Locate the cell with the specified text and output its [X, Y] center coordinate. 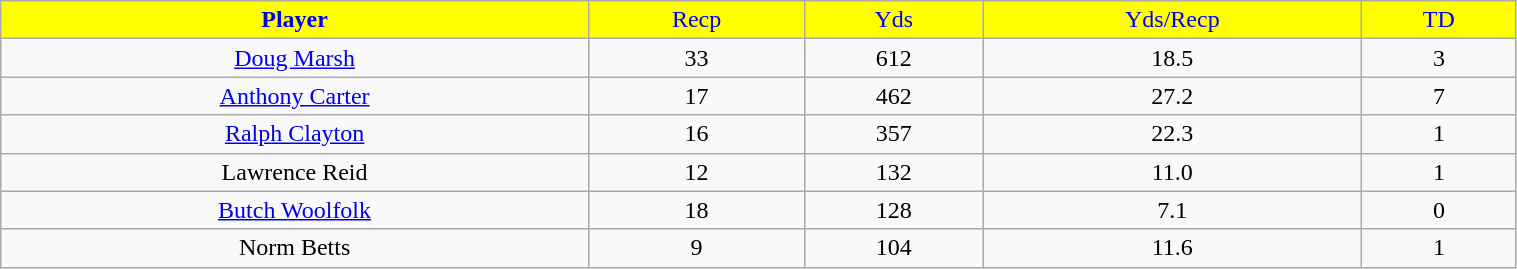
7.1 [1172, 210]
18.5 [1172, 58]
Player [295, 20]
9 [696, 248]
0 [1439, 210]
18 [696, 210]
12 [696, 172]
16 [696, 134]
612 [894, 58]
Doug Marsh [295, 58]
Norm Betts [295, 248]
462 [894, 96]
132 [894, 172]
17 [696, 96]
11.6 [1172, 248]
22.3 [1172, 134]
33 [696, 58]
Lawrence Reid [295, 172]
Anthony Carter [295, 96]
357 [894, 134]
128 [894, 210]
3 [1439, 58]
Ralph Clayton [295, 134]
11.0 [1172, 172]
TD [1439, 20]
Yds [894, 20]
Recp [696, 20]
104 [894, 248]
7 [1439, 96]
27.2 [1172, 96]
Butch Woolfolk [295, 210]
Yds/Recp [1172, 20]
